Pinpoint the cell where the given text exists, returning its (X, Y) midpoint coordinate. 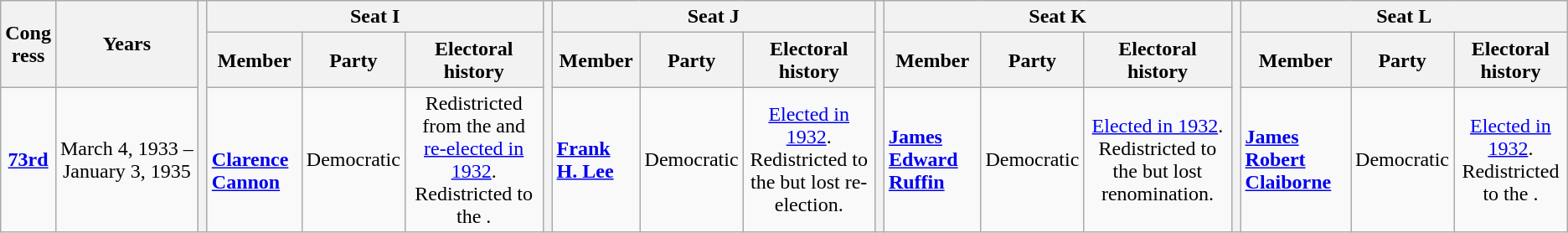
James Edward Ruffin (932, 159)
Seat K (1057, 17)
James Robert Claiborne (1295, 159)
73rd (28, 159)
Frank H. Lee (596, 159)
Seat I (375, 17)
Elected in 1932.Redistricted to the but lost re-election. (809, 159)
Seat L (1404, 17)
Years (126, 44)
Redistricted from the and re-elected in 1932.Redistricted to the . (474, 159)
Elected in 1932.Redistricted to the but lost renomination. (1158, 159)
Congress (28, 44)
March 4, 1933 –January 3, 1935 (126, 159)
Seat J (714, 17)
Clarence Cannon (255, 159)
Elected in 1932.Redistricted to the . (1511, 159)
